Determine the (X, Y) coordinate at the center of the cell enclosing the given text.  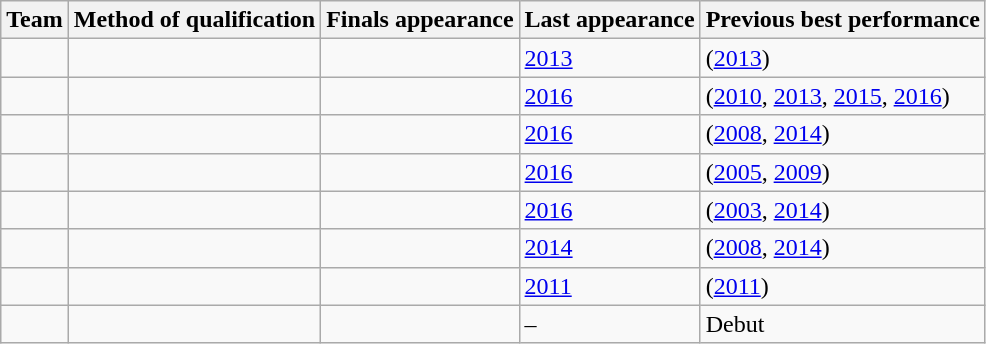
Debut (842, 324)
(2013) (842, 58)
(2003, 2014) (842, 210)
2014 (610, 248)
– (610, 324)
2011 (610, 286)
(2005, 2009) (842, 172)
Previous best performance (842, 20)
Last appearance (610, 20)
Finals appearance (420, 20)
(2011) (842, 286)
2013 (610, 58)
Team (35, 20)
Method of qualification (194, 20)
(2010, 2013, 2015, 2016) (842, 96)
